Output the (x, y) coordinate of the center of the cell containing the given text.  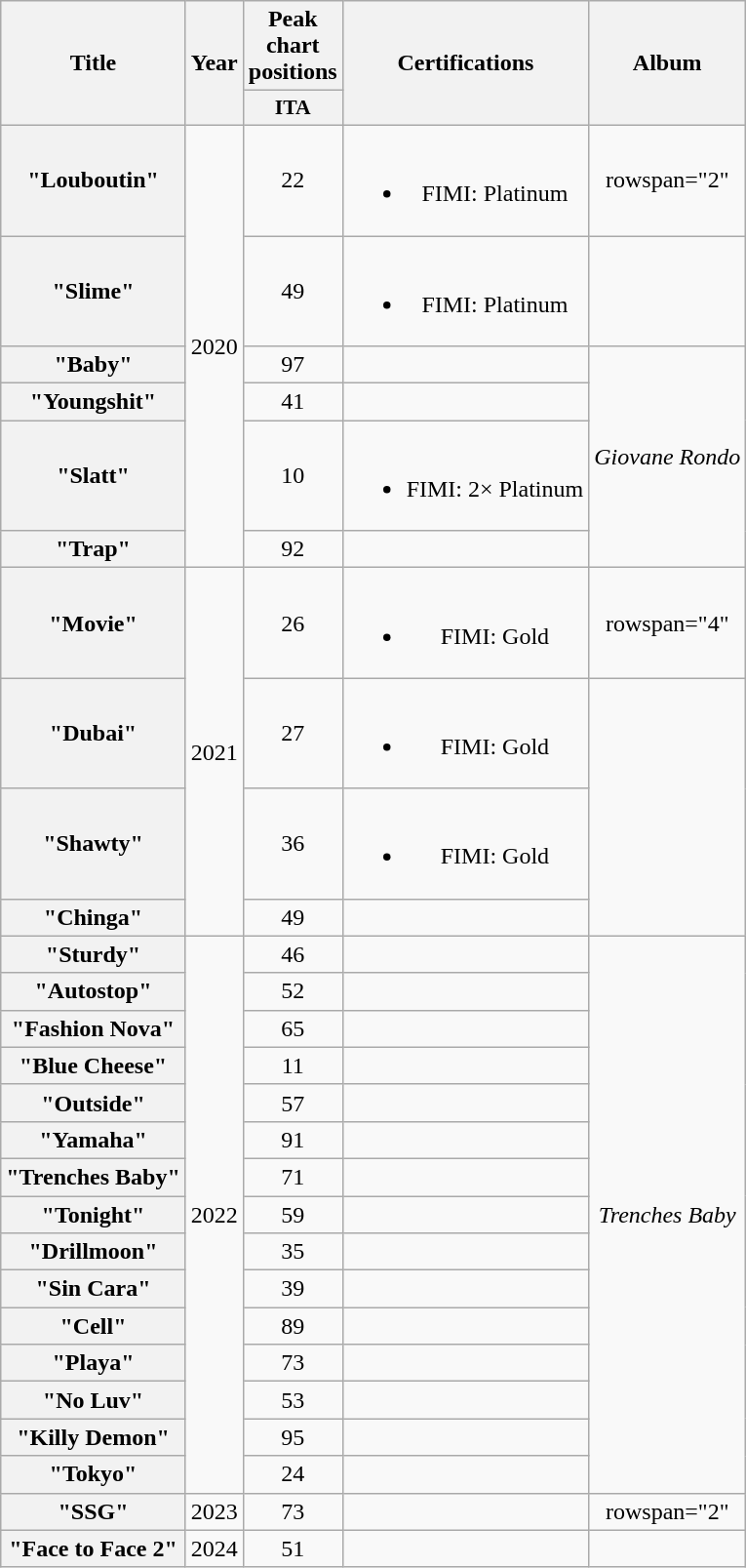
35 (293, 1252)
"Baby" (94, 365)
2024 (215, 1548)
"Slime" (94, 291)
"Outside" (94, 1103)
"Playa" (94, 1363)
92 (293, 549)
22 (293, 180)
41 (293, 402)
"Fashion Nova" (94, 1028)
Giovane Rondo (667, 457)
51 (293, 1548)
Trenches Baby (667, 1214)
rowspan="4" (667, 623)
"No Luv" (94, 1400)
"Autostop" (94, 991)
95 (293, 1437)
2021 (215, 751)
65 (293, 1028)
71 (293, 1177)
Certifications (466, 63)
Year (215, 63)
2022 (215, 1214)
"Louboutin" (94, 180)
"Cell" (94, 1326)
53 (293, 1400)
27 (293, 734)
59 (293, 1215)
11 (293, 1065)
"Blue Cheese" (94, 1065)
24 (293, 1474)
"Dubai" (94, 734)
"Movie" (94, 623)
Album (667, 63)
"Drillmoon" (94, 1252)
89 (293, 1326)
46 (293, 954)
"Slatt" (94, 476)
"Sturdy" (94, 954)
"Killy Demon" (94, 1437)
"SSG" (94, 1511)
2020 (215, 345)
"Sin Cara" (94, 1289)
ITA (293, 108)
"Yamaha" (94, 1140)
52 (293, 991)
"Tonight" (94, 1215)
"Face to Face 2" (94, 1548)
"Youngshit" (94, 402)
"Shawty" (94, 843)
"Tokyo" (94, 1474)
97 (293, 365)
57 (293, 1103)
"Trenches Baby" (94, 1177)
36 (293, 843)
Peak chart positions (293, 46)
"Trap" (94, 549)
Title (94, 63)
FIMI: 2× Platinum (466, 476)
10 (293, 476)
26 (293, 623)
39 (293, 1289)
"Chinga" (94, 917)
91 (293, 1140)
2023 (215, 1511)
